Scan for the cell matching the given text and deliver its (x, y) coordinate at center. 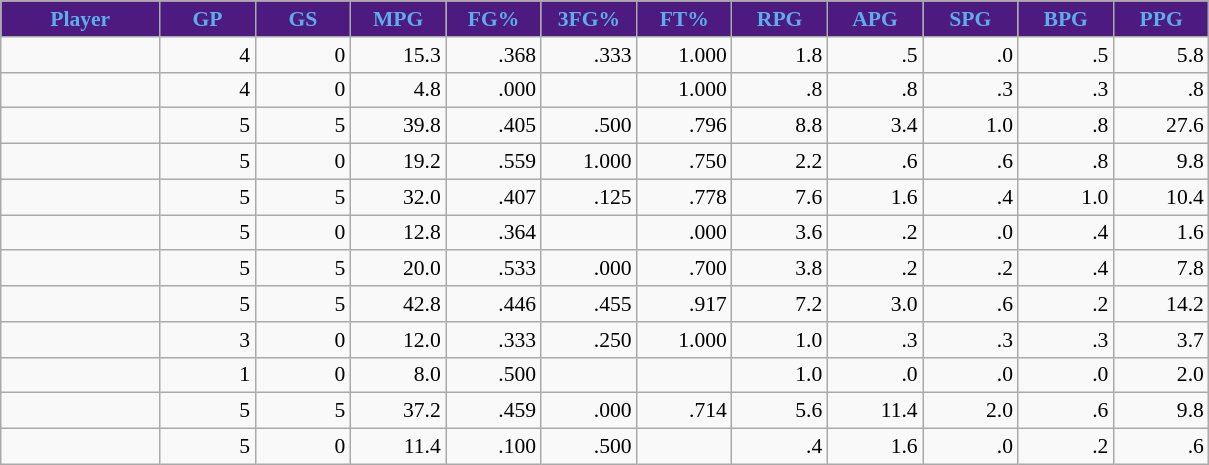
FT% (684, 19)
.559 (494, 162)
.405 (494, 126)
19.2 (398, 162)
FG% (494, 19)
.714 (684, 411)
3.4 (874, 126)
APG (874, 19)
.750 (684, 162)
8.8 (780, 126)
7.8 (1161, 269)
PPG (1161, 19)
42.8 (398, 304)
3FG% (588, 19)
.364 (494, 233)
37.2 (398, 411)
20.0 (398, 269)
7.2 (780, 304)
3 (208, 340)
.778 (684, 197)
8.0 (398, 375)
4.8 (398, 90)
10.4 (1161, 197)
BPG (1066, 19)
GS (302, 19)
32.0 (398, 197)
.796 (684, 126)
Player (80, 19)
SPG (970, 19)
39.8 (398, 126)
7.6 (780, 197)
5.8 (1161, 55)
1 (208, 375)
5.6 (780, 411)
.700 (684, 269)
.459 (494, 411)
3.7 (1161, 340)
.917 (684, 304)
.446 (494, 304)
.407 (494, 197)
3.0 (874, 304)
15.3 (398, 55)
.100 (494, 447)
12.0 (398, 340)
.250 (588, 340)
.368 (494, 55)
3.8 (780, 269)
.533 (494, 269)
1.8 (780, 55)
MPG (398, 19)
2.2 (780, 162)
14.2 (1161, 304)
3.6 (780, 233)
RPG (780, 19)
GP (208, 19)
.455 (588, 304)
12.8 (398, 233)
.125 (588, 197)
27.6 (1161, 126)
